Extract the (x, y) coordinate from the center of the cell holding the provided text.  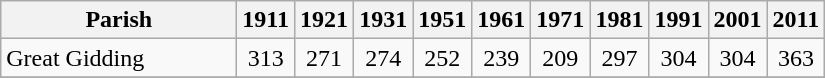
1911 (266, 20)
1991 (678, 20)
2001 (738, 20)
274 (384, 58)
1981 (620, 20)
313 (266, 58)
1971 (560, 20)
2011 (796, 20)
252 (442, 58)
271 (324, 58)
Parish (119, 20)
Great Gidding (119, 58)
297 (620, 58)
1951 (442, 20)
1961 (502, 20)
1921 (324, 20)
1931 (384, 20)
239 (502, 58)
209 (560, 58)
363 (796, 58)
